Output the [X, Y] coordinate of the center of the cell containing the given text.  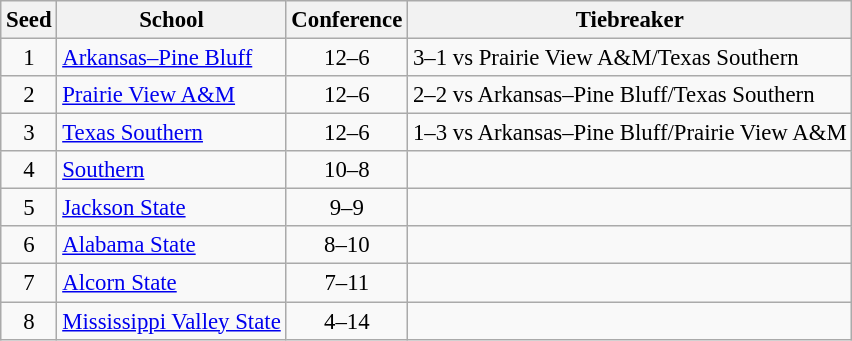
Seed [29, 20]
Texas Southern [172, 133]
Alabama State [172, 245]
Tiebreaker [630, 20]
Arkansas–Pine Bluff [172, 58]
6 [29, 245]
9–9 [347, 208]
8–10 [347, 245]
5 [29, 208]
Conference [347, 20]
School [172, 20]
3 [29, 133]
1–3 vs Arkansas–Pine Bluff/Prairie View A&M [630, 133]
Alcorn State [172, 283]
Southern [172, 170]
Jackson State [172, 208]
1 [29, 58]
10–8 [347, 170]
4 [29, 170]
4–14 [347, 321]
7–11 [347, 283]
8 [29, 321]
Prairie View A&M [172, 95]
2–2 vs Arkansas–Pine Bluff/Texas Southern [630, 95]
7 [29, 283]
Mississippi Valley State [172, 321]
3–1 vs Prairie View A&M/Texas Southern [630, 58]
2 [29, 95]
